Search for the cell housing the specified text and yield its [X, Y] center coordinate. 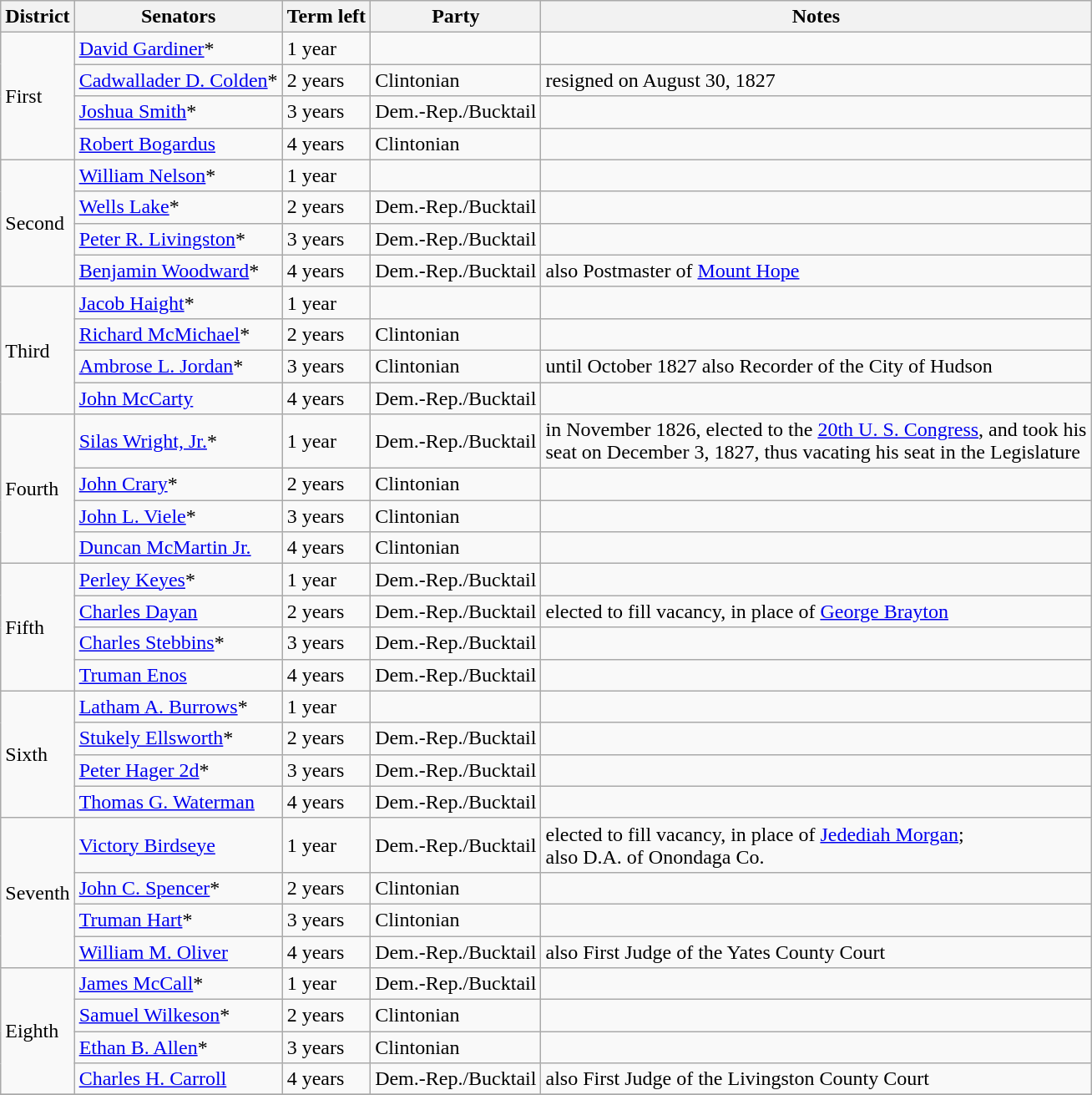
resigned on August 30, 1827 [816, 80]
John L. Viele* [179, 516]
James McCall* [179, 984]
elected to fill vacancy, in place of George Brayton [816, 611]
Benjamin Woodward* [179, 271]
Duncan McMartin Jr. [179, 548]
Joshua Smith* [179, 112]
Wells Lake* [179, 207]
Fifth [38, 627]
John C. Spencer* [179, 888]
William M. Oliver [179, 951]
Samuel Wilkeson* [179, 1016]
Jacob Haight* [179, 302]
William Nelson* [179, 175]
Fourth [38, 489]
Silas Wright, Jr.* [179, 441]
Sixth [38, 754]
until October 1827 also Recorder of the City of Hudson [816, 366]
David Gardiner* [179, 48]
Third [38, 350]
Ambrose L. Jordan* [179, 366]
Party [456, 17]
Charles Dayan [179, 611]
in November 1826, elected to the 20th U. S. Congress, and took his seat on December 3, 1827, thus vacating his seat in the Legislature [816, 441]
Notes [816, 17]
Victory Birdseye [179, 845]
Peter R. Livingston* [179, 239]
Latham A. Burrows* [179, 707]
Ethan B. Allen* [179, 1047]
Peter Hager 2d* [179, 770]
Truman Enos [179, 675]
Second [38, 223]
also Postmaster of Mount Hope [816, 271]
Term left [326, 17]
Eighth [38, 1032]
Robert Bogardus [179, 144]
Thomas G. Waterman [179, 802]
Cadwallader D. Colden* [179, 80]
District [38, 17]
Truman Hart* [179, 920]
Senators [179, 17]
Stukely Ellsworth* [179, 738]
Richard McMichael* [179, 334]
also First Judge of the Livingston County Court [816, 1079]
Charles H. Carroll [179, 1079]
First [38, 96]
Seventh [38, 892]
John Crary* [179, 484]
Charles Stebbins* [179, 643]
Perley Keyes* [179, 580]
John McCarty [179, 398]
also First Judge of the Yates County Court [816, 951]
elected to fill vacancy, in place of Jedediah Morgan; also D.A. of Onondaga Co. [816, 845]
